Return the [X, Y] coordinate for the center point of the cell that contains the specified text.  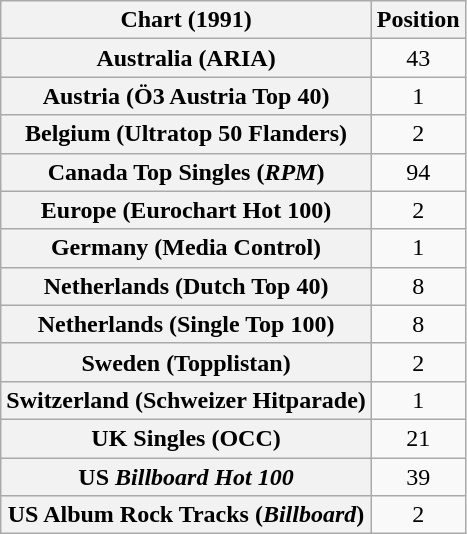
Belgium (Ultratop 50 Flanders) [186, 134]
Netherlands (Dutch Top 40) [186, 286]
Switzerland (Schweizer Hitparade) [186, 400]
39 [418, 477]
Chart (1991) [186, 20]
Position [418, 20]
43 [418, 58]
Germany (Media Control) [186, 248]
Sweden (Topplistan) [186, 362]
Australia (ARIA) [186, 58]
Canada Top Singles (RPM) [186, 172]
US Billboard Hot 100 [186, 477]
Austria (Ö3 Austria Top 40) [186, 96]
21 [418, 438]
UK Singles (OCC) [186, 438]
94 [418, 172]
Europe (Eurochart Hot 100) [186, 210]
US Album Rock Tracks (Billboard) [186, 515]
Netherlands (Single Top 100) [186, 324]
